Search for the cell housing the specified text and yield its (X, Y) center coordinate. 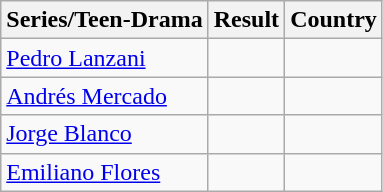
Andrés Mercado (104, 96)
Result (246, 20)
Country (334, 20)
Pedro Lanzani (104, 58)
Jorge Blanco (104, 134)
Emiliano Flores (104, 172)
Series/Teen-Drama (104, 20)
